Determine the (x, y) coordinate at the center of the cell enclosing the given text.  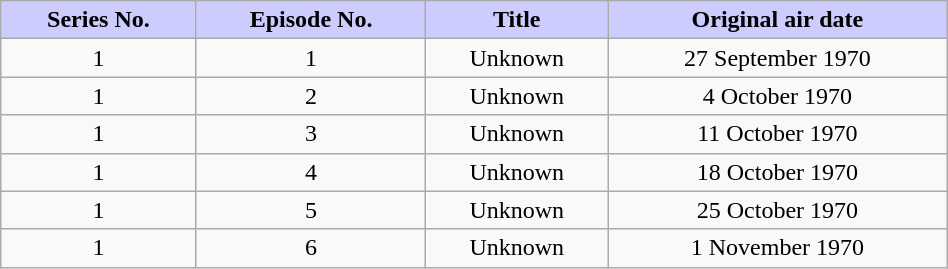
11 October 1970 (778, 134)
1 November 1970 (778, 248)
4 October 1970 (778, 96)
Series No. (98, 20)
25 October 1970 (778, 210)
Original air date (778, 20)
3 (311, 134)
5 (311, 210)
Episode No. (311, 20)
4 (311, 172)
2 (311, 96)
18 October 1970 (778, 172)
Title (517, 20)
27 September 1970 (778, 58)
6 (311, 248)
